Extract the (x, y) coordinate from the center of the cell holding the provided text.  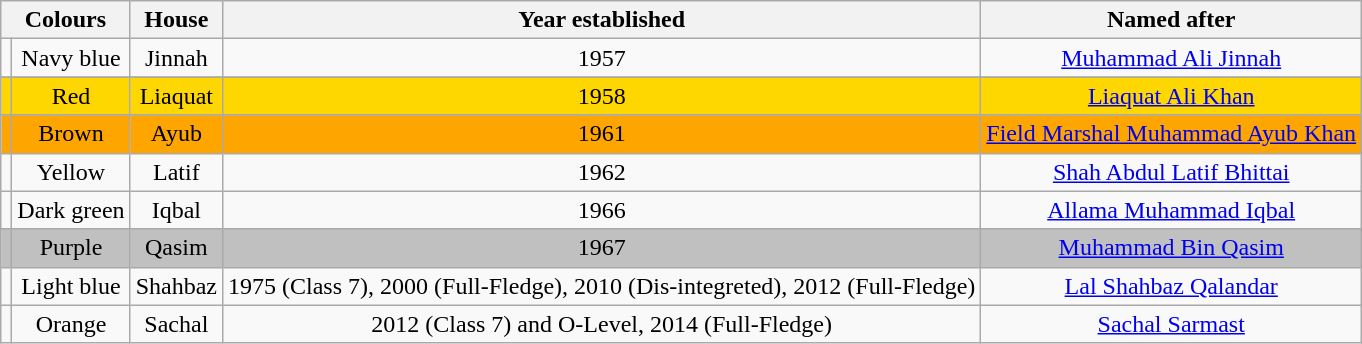
Iqbal (176, 210)
Ayub (176, 134)
1962 (602, 172)
House (176, 20)
Sachal Sarmast (1172, 324)
Brown (71, 134)
Shah Abdul Latif Bhittai (1172, 172)
Sachal (176, 324)
Year established (602, 20)
1975 (Class 7), 2000 (Full-Fledge), 2010 (Dis-integreted), 2012 (Full-Fledge) (602, 286)
2012 (Class 7) and O-Level, 2014 (Full-Fledge) (602, 324)
Orange (71, 324)
Liaquat Ali Khan (1172, 96)
1958 (602, 96)
1967 (602, 248)
Red (71, 96)
Liaquat (176, 96)
Light blue (71, 286)
Purple (71, 248)
Yellow (71, 172)
Allama Muhammad Iqbal (1172, 210)
Muhammad Ali Jinnah (1172, 58)
1966 (602, 210)
Colours (66, 20)
Qasim (176, 248)
Latif (176, 172)
Field Marshal Muhammad Ayub Khan (1172, 134)
Shahbaz (176, 286)
Dark green (71, 210)
1961 (602, 134)
Jinnah (176, 58)
Named after (1172, 20)
Navy blue (71, 58)
1957 (602, 58)
Lal Shahbaz Qalandar (1172, 286)
Muhammad Bin Qasim (1172, 248)
